Determine the [X, Y] coordinate at the center of the cell enclosing the given text.  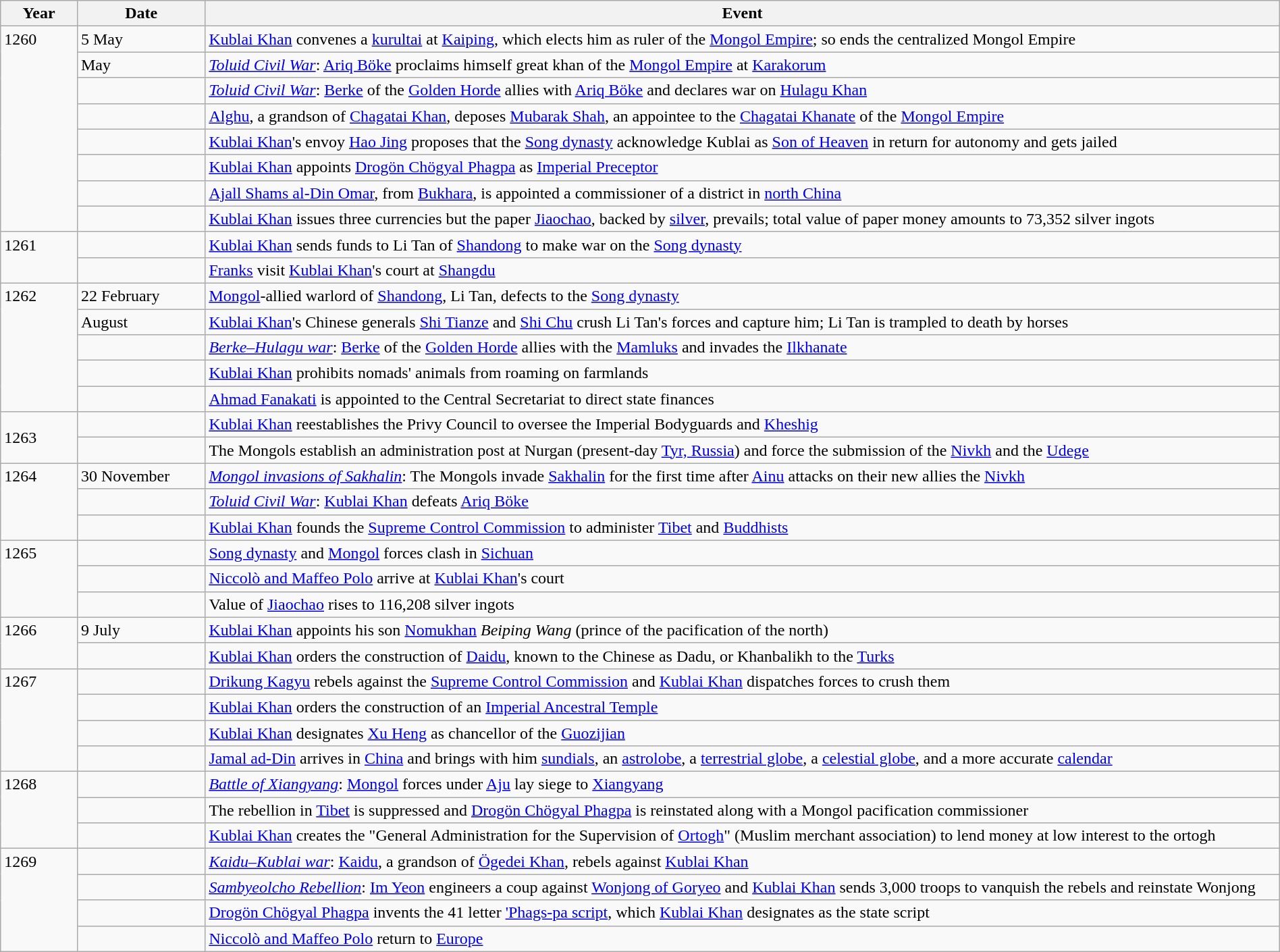
Kublai Khan orders the construction of Daidu, known to the Chinese as Dadu, or Khanbalikh to the Turks [743, 656]
Kublai Khan prohibits nomads' animals from roaming on farmlands [743, 373]
Niccolò and Maffeo Polo arrive at Kublai Khan's court [743, 579]
Kaidu–Kublai war: Kaidu, a grandson of Ögedei Khan, rebels against Kublai Khan [743, 862]
1262 [39, 347]
Kublai Khan reestablishes the Privy Council to oversee the Imperial Bodyguards and Kheshig [743, 425]
The rebellion in Tibet is suppressed and Drogön Chögyal Phagpa is reinstated along with a Mongol pacification commissioner [743, 810]
Year [39, 14]
May [140, 65]
Niccolò and Maffeo Polo return to Europe [743, 938]
Berke–Hulagu war: Berke of the Golden Horde allies with the Mamluks and invades the Ilkhanate [743, 348]
Ajall Shams al-Din Omar, from Bukhara, is appointed a commissioner of a district in north China [743, 193]
The Mongols establish an administration post at Nurgan (present-day Tyr, Russia) and force the submission of the Nivkh and the Udege [743, 450]
Kublai Khan orders the construction of an Imperial Ancestral Temple [743, 707]
Value of Jiaochao rises to 116,208 silver ingots [743, 604]
1268 [39, 810]
Toluid Civil War: Kublai Khan defeats Ariq Böke [743, 502]
Kublai Khan issues three currencies but the paper Jiaochao, backed by silver, prevails; total value of paper money amounts to 73,352 silver ingots [743, 219]
Kublai Khan's envoy Hao Jing proposes that the Song dynasty acknowledge Kublai as Son of Heaven in return for autonomy and gets jailed [743, 142]
Drogön Chögyal Phagpa invents the 41 letter 'Phags-pa script, which Kublai Khan designates as the state script [743, 913]
Kublai Khan designates Xu Heng as chancellor of the Guozijian [743, 733]
1269 [39, 900]
1261 [39, 257]
Kublai Khan's Chinese generals Shi Tianze and Shi Chu crush Li Tan's forces and capture him; Li Tan is trampled to death by horses [743, 322]
Ahmad Fanakati is appointed to the Central Secretariat to direct state finances [743, 399]
1260 [39, 129]
Battle of Xiangyang: Mongol forces under Aju lay siege to Xiangyang [743, 785]
Song dynasty and Mongol forces clash in Sichuan [743, 553]
Mongol-allied warlord of Shandong, Li Tan, defects to the Song dynasty [743, 296]
Event [743, 14]
Mongol invasions of Sakhalin: The Mongols invade Sakhalin for the first time after Ainu attacks on their new allies the Nivkh [743, 476]
Toluid Civil War: Berke of the Golden Horde allies with Ariq Böke and declares war on Hulagu Khan [743, 90]
Alghu, a grandson of Chagatai Khan, deposes Mubarak Shah, an appointee to the Chagatai Khanate of the Mongol Empire [743, 116]
1263 [39, 438]
Kublai Khan appoints his son Nomukhan Beiping Wang (prince of the pacification of the north) [743, 630]
Drikung Kagyu rebels against the Supreme Control Commission and Kublai Khan dispatches forces to crush them [743, 681]
Date [140, 14]
Kublai Khan convenes a kurultai at Kaiping, which elects him as ruler of the Mongol Empire; so ends the centralized Mongol Empire [743, 39]
30 November [140, 476]
Jamal ad-Din arrives in China and brings with him sundials, an astrolobe, a terrestrial globe, a celestial globe, and a more accurate calendar [743, 759]
22 February [140, 296]
Kublai Khan appoints Drogön Chögyal Phagpa as Imperial Preceptor [743, 167]
1264 [39, 502]
1266 [39, 643]
Kublai Khan founds the Supreme Control Commission to administer Tibet and Buddhists [743, 527]
Toluid Civil War: Ariq Böke proclaims himself great khan of the Mongol Empire at Karakorum [743, 65]
1265 [39, 579]
August [140, 322]
5 May [140, 39]
Franks visit Kublai Khan's court at Shangdu [743, 270]
Kublai Khan sends funds to Li Tan of Shandong to make war on the Song dynasty [743, 244]
9 July [140, 630]
1267 [39, 720]
